Locate the cell with the specified text and output its (x, y) center coordinate. 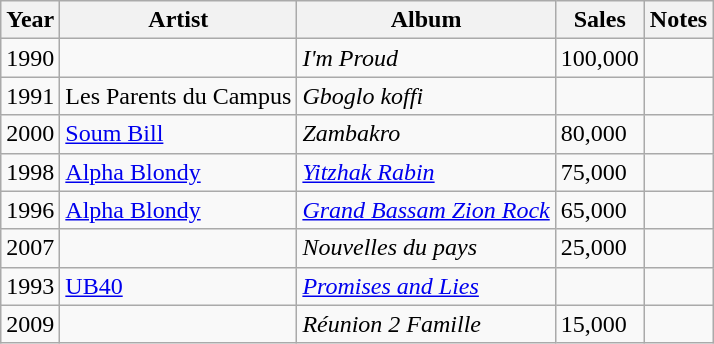
1993 (30, 286)
I'm Proud (426, 58)
65,000 (600, 210)
1990 (30, 58)
2000 (30, 134)
1996 (30, 210)
1998 (30, 172)
Yitzhak Rabin (426, 172)
Year (30, 20)
2007 (30, 248)
Gboglo koffi (426, 96)
Album (426, 20)
15,000 (600, 324)
Les Parents du Campus (178, 96)
Grand Bassam Zion Rock (426, 210)
Zambakro (426, 134)
75,000 (600, 172)
2009 (30, 324)
Promises and Lies (426, 286)
100,000 (600, 58)
Notes (678, 20)
1991 (30, 96)
Réunion 2 Famille (426, 324)
Artist (178, 20)
25,000 (600, 248)
Nouvelles du pays (426, 248)
Soum Bill (178, 134)
80,000 (600, 134)
UB40 (178, 286)
Sales (600, 20)
